Find where the given text appears and provide that cell's center as (X, Y) coordinate. 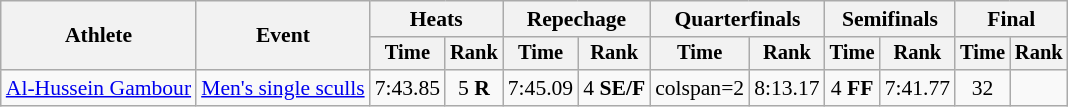
Semifinals (890, 19)
4 FF (852, 88)
7:43.85 (408, 88)
Repechage (576, 19)
Quarterfinals (738, 19)
5 R (474, 88)
Athlete (98, 36)
Final (1011, 19)
colspan=2 (700, 88)
Event (283, 36)
Al-Hussein Gambour (98, 88)
4 SE/F (614, 88)
8:13.17 (786, 88)
7:41.77 (918, 88)
Men's single sculls (283, 88)
Heats (436, 19)
32 (982, 88)
7:45.09 (540, 88)
